Pinpoint the cell where the given text exists, returning its [x, y] midpoint coordinate. 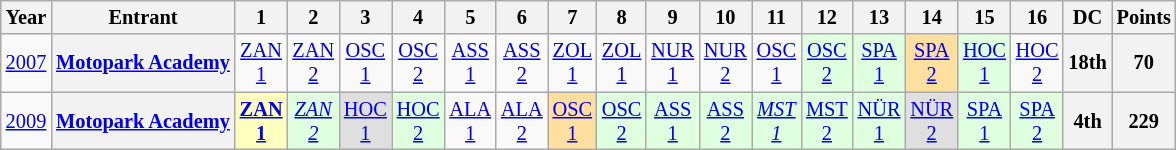
70 [1144, 63]
Year [26, 17]
13 [880, 17]
4th [1087, 121]
NUR1 [672, 63]
12 [827, 17]
4 [418, 17]
ALA2 [522, 121]
3 [366, 17]
DC [1087, 17]
18th [1087, 63]
229 [1144, 121]
NÜR1 [880, 121]
9 [672, 17]
ALA1 [470, 121]
16 [1038, 17]
MST2 [827, 121]
1 [262, 17]
2009 [26, 121]
8 [622, 17]
6 [522, 17]
7 [572, 17]
2007 [26, 63]
NUR2 [726, 63]
15 [984, 17]
Entrant [143, 17]
11 [776, 17]
14 [932, 17]
10 [726, 17]
NÜR2 [932, 121]
5 [470, 17]
MST1 [776, 121]
Points [1144, 17]
2 [313, 17]
